Pinpoint the cell where the given text exists, returning its (X, Y) midpoint coordinate. 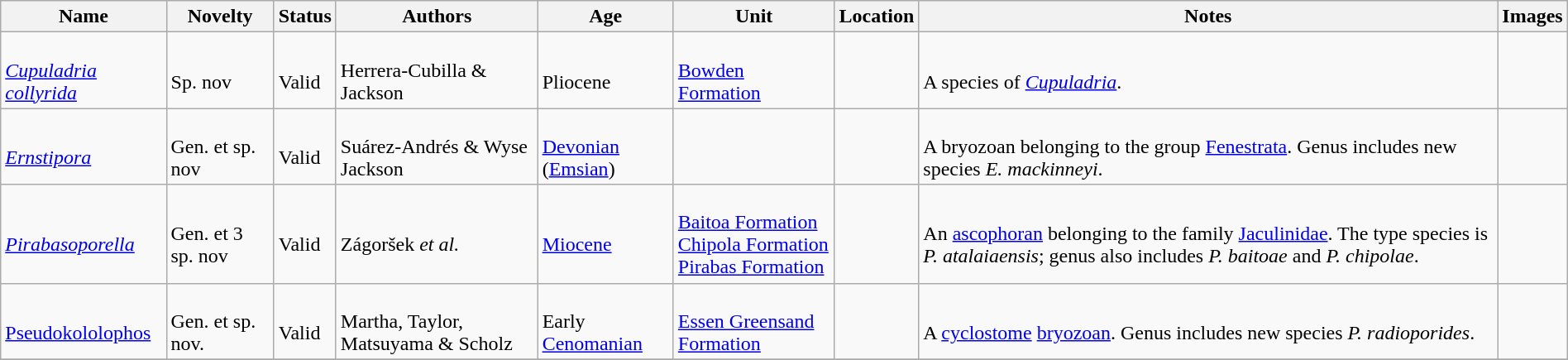
An ascophoran belonging to the family Jaculinidae. The type species is P. atalaiaensis; genus also includes P. baitoae and P. chipolae. (1208, 233)
Novelty (220, 17)
Unit (754, 17)
Age (605, 17)
Pseudokololophos (84, 321)
A species of Cupuladria. (1208, 70)
Images (1532, 17)
Devonian (Emsian) (605, 146)
Gen. et sp. nov. (220, 321)
Cupuladria collyrida (84, 70)
Early Cenomanian (605, 321)
Notes (1208, 17)
Bowden Formation (754, 70)
Zágoršek et al. (437, 233)
Miocene (605, 233)
Sp. nov (220, 70)
Status (304, 17)
Pirabasoporella (84, 233)
Name (84, 17)
Essen Greensand Formation (754, 321)
Gen. et sp. nov (220, 146)
Ernstipora (84, 146)
A bryozoan belonging to the group Fenestrata. Genus includes new species E. mackinneyi. (1208, 146)
Location (877, 17)
Martha, Taylor, Matsuyama & Scholz (437, 321)
Pliocene (605, 70)
Authors (437, 17)
Gen. et 3 sp. nov (220, 233)
Suárez-Andrés & Wyse Jackson (437, 146)
Herrera-Cubilla & Jackson (437, 70)
A cyclostome bryozoan. Genus includes new species P. radioporides. (1208, 321)
Baitoa Formation Chipola Formation Pirabas Formation (754, 233)
